Scan for the cell matching the given text and deliver its [x, y] coordinate at center. 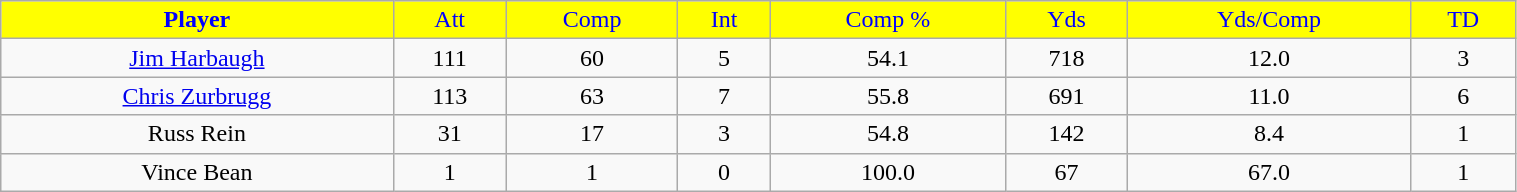
Chris Zurbrugg [197, 96]
Comp [592, 20]
54.1 [888, 58]
67 [1066, 172]
Vince Bean [197, 172]
Int [724, 20]
0 [724, 172]
718 [1066, 58]
113 [450, 96]
31 [450, 134]
Jim Harbaugh [197, 58]
6 [1463, 96]
100.0 [888, 172]
TD [1463, 20]
54.8 [888, 134]
142 [1066, 134]
67.0 [1270, 172]
17 [592, 134]
60 [592, 58]
Yds/Comp [1270, 20]
11.0 [1270, 96]
63 [592, 96]
Player [197, 20]
5 [724, 58]
8.4 [1270, 134]
Yds [1066, 20]
Att [450, 20]
Comp % [888, 20]
7 [724, 96]
55.8 [888, 96]
111 [450, 58]
12.0 [1270, 58]
Russ Rein [197, 134]
691 [1066, 96]
